Find where the given text appears and provide that cell's center as (X, Y) coordinate. 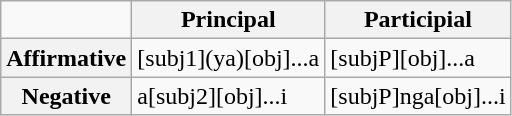
Negative (66, 96)
Affirmative (66, 58)
[subjP]nga[obj]...i (418, 96)
Principal (228, 20)
Participial (418, 20)
[subj1](ya)[obj]...a (228, 58)
[subjP][obj]...a (418, 58)
a[subj2][obj]...i (228, 96)
